From the cell containing the given text, extract its center point as [x, y] coordinate. 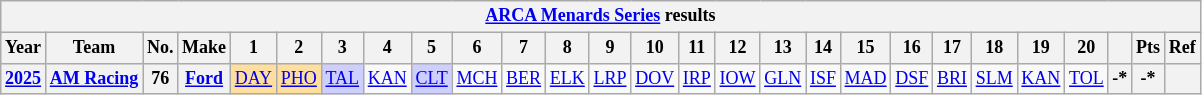
14 [824, 48]
2 [298, 48]
AM Racing [94, 78]
16 [912, 48]
Ref [1182, 48]
BER [524, 78]
6 [477, 48]
17 [952, 48]
BRI [952, 78]
12 [738, 48]
Team [94, 48]
PHO [298, 78]
MCH [477, 78]
DOV [655, 78]
Pts [1148, 48]
LRP [610, 78]
DAY [253, 78]
5 [432, 48]
15 [866, 48]
76 [160, 78]
IOW [738, 78]
IRP [696, 78]
No. [160, 48]
GLN [783, 78]
TOL [1086, 78]
CLT [432, 78]
2025 [24, 78]
3 [342, 48]
DSF [912, 78]
ISF [824, 78]
10 [655, 48]
9 [610, 48]
Make [204, 48]
18 [994, 48]
20 [1086, 48]
11 [696, 48]
Year [24, 48]
4 [387, 48]
13 [783, 48]
Ford [204, 78]
1 [253, 48]
ELK [567, 78]
TAL [342, 78]
SLM [994, 78]
19 [1041, 48]
MAD [866, 78]
8 [567, 48]
7 [524, 48]
ARCA Menards Series results [600, 16]
